Pinpoint the cell where the given text exists, returning its [x, y] midpoint coordinate. 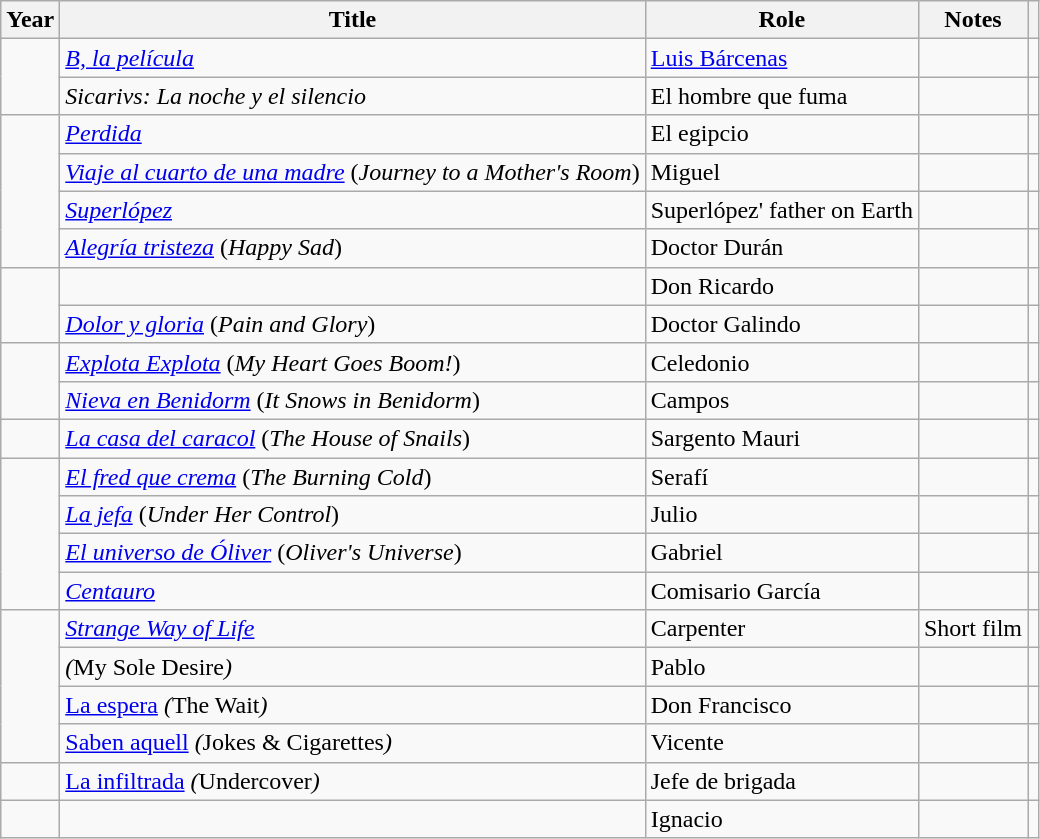
Sargento Mauri [782, 438]
El hombre que fuma [782, 96]
El universo de Óliver (Oliver's Universe) [352, 553]
La casa del caracol (The House of Snails) [352, 438]
Gabriel [782, 553]
Sicarivs: La noche y el silencio [352, 96]
Ignacio [782, 819]
Year [30, 20]
El egipcio [782, 134]
Don Francisco [782, 705]
Miguel [782, 172]
Strange Way of Life [352, 629]
Carpenter [782, 629]
La infiltrada (Undercover) [352, 781]
Dolor y gloria (Pain and Glory) [352, 324]
Doctor Durán [782, 248]
La espera (The Wait) [352, 705]
Title [352, 20]
Saben aquell (Jokes & Cigarettes) [352, 743]
Alegría tristeza (Happy Sad) [352, 248]
Explota Explota (My Heart Goes Boom!) [352, 362]
El fred que crema (The Burning Cold) [352, 477]
(My Sole Desire) [352, 667]
Superlópez' father on Earth [782, 210]
Jefe de brigada [782, 781]
Julio [782, 515]
Nieva en Benidorm (It Snows in Benidorm) [352, 400]
Perdida [352, 134]
Don Ricardo [782, 286]
Viaje al cuarto de una madre (Journey to a Mother's Room) [352, 172]
Pablo [782, 667]
La jefa (Under Her Control) [352, 515]
Centauro [352, 591]
B, la película [352, 58]
Luis Bárcenas [782, 58]
Doctor Galindo [782, 324]
Serafí [782, 477]
Vicente [782, 743]
Campos [782, 400]
Celedonio [782, 362]
Comisario García [782, 591]
Short film [972, 629]
Notes [972, 20]
Superlópez [352, 210]
Role [782, 20]
